Locate the cell with the specified text and output its [X, Y] center coordinate. 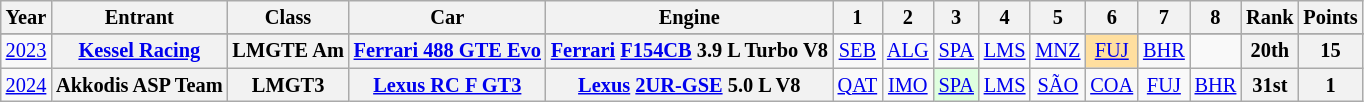
LMGTE Am [288, 51]
20th [1270, 51]
COA [1112, 85]
SEB [858, 51]
Year [26, 17]
Class [288, 17]
3 [956, 17]
Points [1331, 17]
4 [1005, 17]
Entrant [139, 17]
MNZ [1058, 51]
Ferrari 488 GTE Evo [448, 51]
Rank [1270, 17]
8 [1216, 17]
ALG [908, 51]
Akkodis ASP Team [139, 85]
Kessel Racing [139, 51]
Ferrari F154CB 3.9 L Turbo V8 [690, 51]
2023 [26, 51]
2 [908, 17]
5 [1058, 17]
IMO [908, 85]
15 [1331, 51]
31st [1270, 85]
SÃO [1058, 85]
Car [448, 17]
Engine [690, 17]
7 [1164, 17]
QAT [858, 85]
2024 [26, 85]
Lexus RC F GT3 [448, 85]
Lexus 2UR-GSE 5.0 L V8 [690, 85]
6 [1112, 17]
LMGT3 [288, 85]
